From the cell containing the given text, extract its center point as [x, y] coordinate. 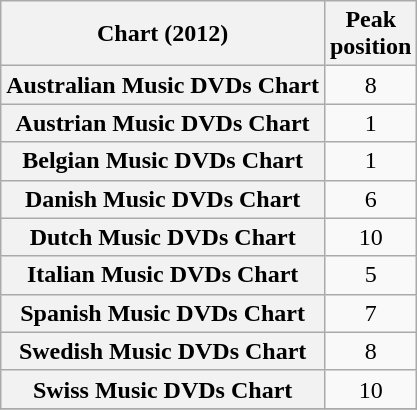
Belgian Music DVDs Chart [163, 161]
6 [370, 199]
Australian Music DVDs Chart [163, 85]
Spanish Music DVDs Chart [163, 313]
Swiss Music DVDs Chart [163, 389]
Italian Music DVDs Chart [163, 275]
7 [370, 313]
Chart (2012) [163, 34]
Dutch Music DVDs Chart [163, 237]
Swedish Music DVDs Chart [163, 351]
Austrian Music DVDs Chart [163, 123]
Peakposition [370, 34]
Danish Music DVDs Chart [163, 199]
5 [370, 275]
